Provide the (X, Y) coordinate of the cell's center where the given text is located.  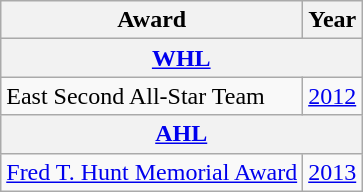
Award (152, 20)
WHL (182, 58)
2012 (332, 96)
East Second All-Star Team (152, 96)
Fred T. Hunt Memorial Award (152, 172)
Year (332, 20)
2013 (332, 172)
AHL (182, 134)
